Find where the given text appears and provide that cell's center as (X, Y) coordinate. 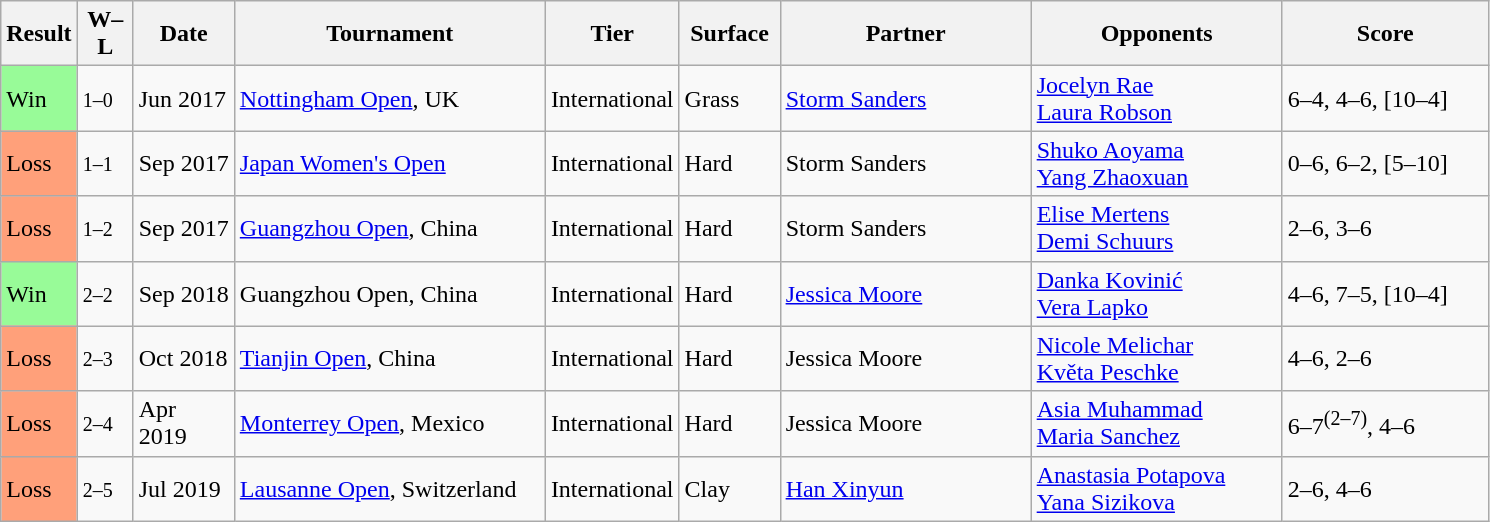
Opponents (1156, 34)
Grass (730, 98)
2–5 (105, 488)
1–2 (105, 228)
1–0 (105, 98)
Result (39, 34)
Han Xinyun (906, 488)
6–4, 4–6, [10–4] (1385, 98)
Partner (906, 34)
Jocelyn Rae Laura Robson (1156, 98)
2–2 (105, 294)
Nicole Melichar Květa Peschke (1156, 358)
Elise Mertens Demi Schuurs (1156, 228)
W–L (105, 34)
Tournament (390, 34)
1–1 (105, 164)
2–3 (105, 358)
Tianjin Open, China (390, 358)
Asia Muhammad Maria Sanchez (1156, 424)
6–7(2–7), 4–6 (1385, 424)
Japan Women's Open (390, 164)
Anastasia Potapova Yana Sizikova (1156, 488)
4–6, 7–5, [10–4] (1385, 294)
Oct 2018 (184, 358)
4–6, 2–6 (1385, 358)
Lausanne Open, Switzerland (390, 488)
Jul 2019 (184, 488)
Date (184, 34)
2–6, 3–6 (1385, 228)
Tier (612, 34)
2–6, 4–6 (1385, 488)
Monterrey Open, Mexico (390, 424)
Jun 2017 (184, 98)
Nottingham Open, UK (390, 98)
Clay (730, 488)
Surface (730, 34)
Score (1385, 34)
Danka Kovinić Vera Lapko (1156, 294)
Shuko Aoyama Yang Zhaoxuan (1156, 164)
2–4 (105, 424)
Apr 2019 (184, 424)
Sep 2018 (184, 294)
0–6, 6–2, [5–10] (1385, 164)
